Search for the cell housing the specified text and yield its [X, Y] center coordinate. 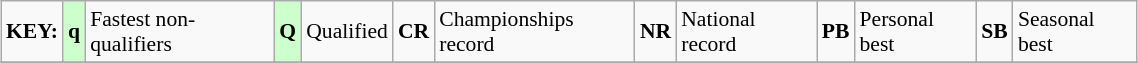
Qualified [347, 32]
Seasonal best [1075, 32]
NR [656, 32]
Personal best [916, 32]
Championships record [534, 32]
CR [414, 32]
q [74, 32]
Fastest non-qualifiers [180, 32]
KEY: [32, 32]
National record [746, 32]
SB [994, 32]
PB [836, 32]
Q [288, 32]
